Pinpoint the cell where the given text exists, returning its [x, y] midpoint coordinate. 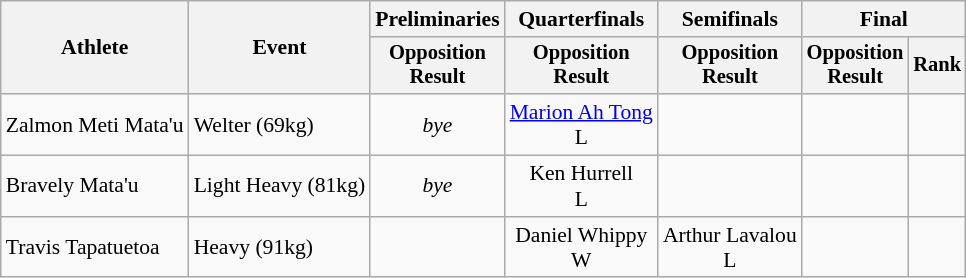
Preliminaries [437, 19]
Athlete [95, 48]
Rank [937, 66]
Daniel Whippy W [582, 248]
Travis Tapatuetoa [95, 248]
Zalmon Meti Mata'u [95, 124]
Event [280, 48]
Welter (69kg) [280, 124]
Semifinals [730, 19]
Marion Ah Tong L [582, 124]
Heavy (91kg) [280, 248]
Arthur Lavalou L [730, 248]
Quarterfinals [582, 19]
Light Heavy (81kg) [280, 186]
Bravely Mata'u [95, 186]
Final [884, 19]
Ken Hurrell L [582, 186]
